Return the (X, Y) coordinate for the center point of the cell that contains the specified text.  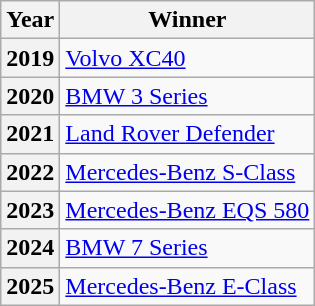
2019 (30, 58)
2024 (30, 248)
2022 (30, 172)
2025 (30, 286)
2020 (30, 96)
Winner (188, 20)
Volvo XC40 (188, 58)
BMW 7 Series (188, 248)
Land Rover Defender (188, 134)
Year (30, 20)
Mercedes-Benz E-Class (188, 286)
2021 (30, 134)
2023 (30, 210)
Mercedes-Benz EQS 580 (188, 210)
BMW 3 Series (188, 96)
Mercedes-Benz S-Class (188, 172)
